Find where the given text appears and provide that cell's center as [x, y] coordinate. 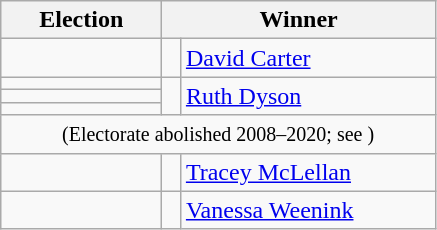
Vanessa Weenink [308, 210]
Ruth Dyson [308, 96]
Winner [299, 20]
David Carter [308, 58]
(Electorate abolished 2008–2020; see ) [218, 134]
Election [82, 20]
Tracey McLellan [308, 172]
